Search for the cell housing the specified text and yield its (X, Y) center coordinate. 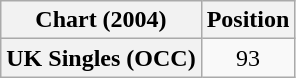
Chart (2004) (101, 20)
UK Singles (OCC) (101, 58)
Position (248, 20)
93 (248, 58)
